Provide the (x, y) coordinate of the cell's center where the given text is located.  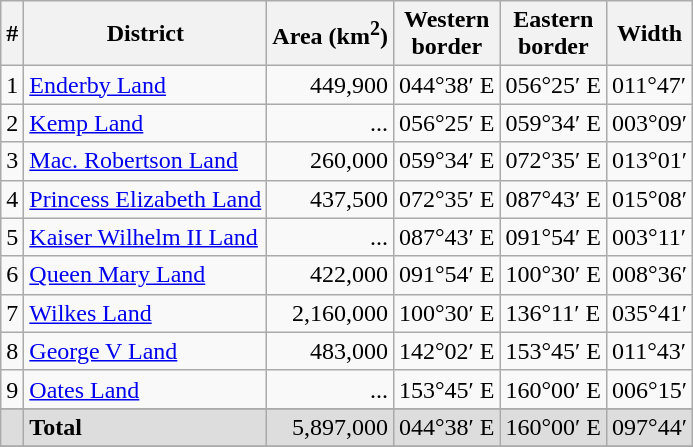
Kaiser Wilhelm II Land (146, 237)
7 (12, 313)
015°08′ (650, 199)
Westernborder (446, 34)
6 (12, 275)
449,900 (330, 85)
Easternborder (554, 34)
Kemp Land (146, 123)
003°11′ (650, 237)
Total (146, 427)
8 (12, 351)
008°36′ (650, 275)
Enderby Land (146, 85)
4 (12, 199)
3 (12, 161)
2,160,000 (330, 313)
097°44′ (650, 427)
Mac. Robertson Land (146, 161)
Oates Land (146, 389)
1 (12, 85)
011°47′ (650, 85)
Area (km2) (330, 34)
2 (12, 123)
003°09′ (650, 123)
483,000 (330, 351)
136°11′ E (554, 313)
5,897,000 (330, 427)
422,000 (330, 275)
260,000 (330, 161)
011°43′ (650, 351)
142°02′ E (446, 351)
437,500 (330, 199)
Wilkes Land (146, 313)
013°01′ (650, 161)
5 (12, 237)
006°15′ (650, 389)
9 (12, 389)
George V Land (146, 351)
Queen Mary Land (146, 275)
Princess Elizabeth Land (146, 199)
035°41′ (650, 313)
# (12, 34)
Width (650, 34)
District (146, 34)
